From the cell containing the given text, extract its center point as [X, Y] coordinate. 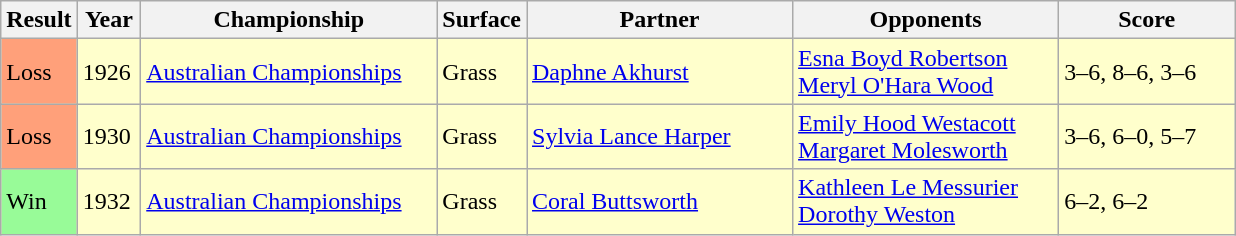
Daphne Akhurst [659, 72]
Esna Boyd Robertson Meryl O'Hara Wood [926, 72]
Opponents [926, 20]
Surface [482, 20]
6–2, 6–2 [1147, 202]
Score [1147, 20]
Partner [659, 20]
1930 [109, 136]
Emily Hood Westacott Margaret Molesworth [926, 136]
3–6, 8–6, 3–6 [1147, 72]
Result [39, 20]
Coral Buttsworth [659, 202]
Win [39, 202]
Year [109, 20]
1932 [109, 202]
Championship [289, 20]
3–6, 6–0, 5–7 [1147, 136]
Kathleen Le Messurier Dorothy Weston [926, 202]
Sylvia Lance Harper [659, 136]
1926 [109, 72]
